Return (x, y) of the center of cell containing provided text 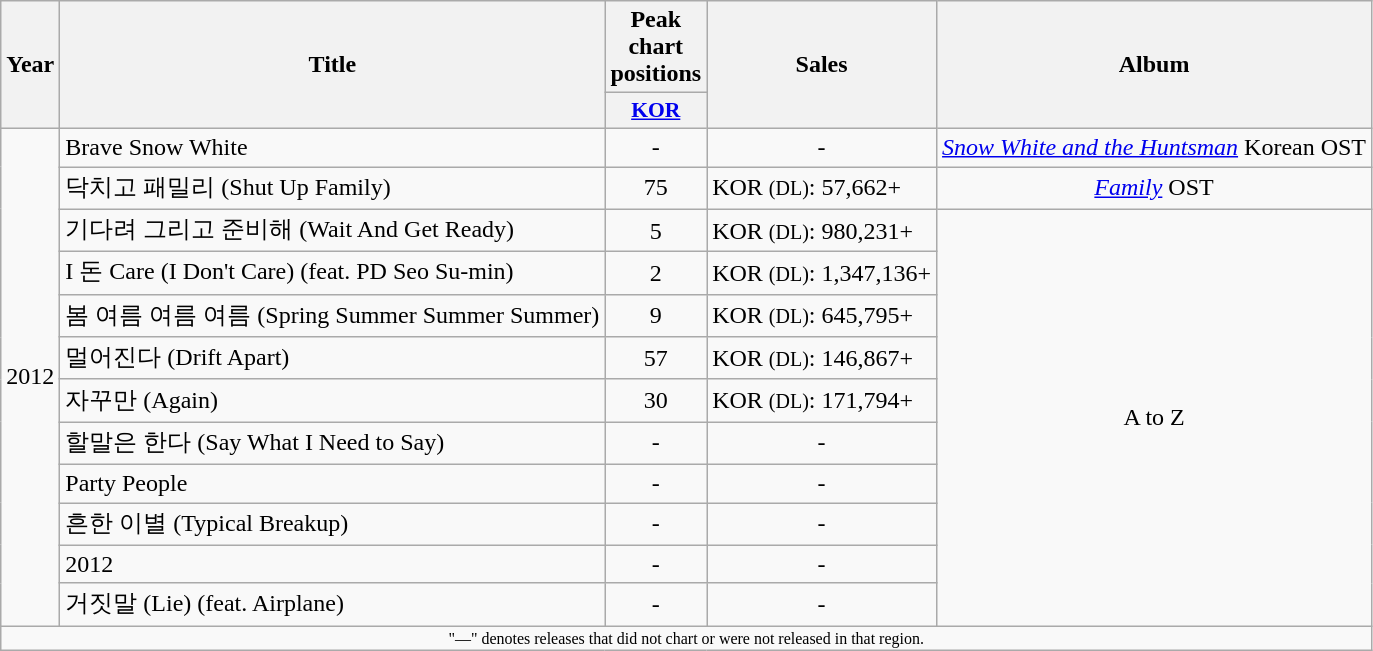
멀어진다 (Drift Apart) (332, 358)
KOR (DL): 980,231+ (822, 230)
Title (332, 65)
Sales (822, 65)
Snow White and the Huntsman Korean OST (1154, 147)
KOR (DL): 171,794+ (822, 400)
KOR (656, 111)
기다려 그리고 준비해 (Wait And Get Ready) (332, 230)
Peak chartpositions (656, 47)
거짓말 (Lie) (feat. Airplane) (332, 604)
Brave Snow White (332, 147)
Family OST (1154, 188)
KOR (DL): 645,795+ (822, 316)
2 (656, 274)
I 돈 Care (I Don't Care) (feat. PD Seo Su-min) (332, 274)
75 (656, 188)
30 (656, 400)
KOR (DL): 57,662+ (822, 188)
Party People (332, 483)
KOR (DL): 1,347,136+ (822, 274)
자꾸만 (Again) (332, 400)
봄 여름 여름 여름 (Spring Summer Summer Summer) (332, 316)
"—" denotes releases that did not chart or were not released in that region. (686, 638)
9 (656, 316)
5 (656, 230)
흔한 이별 (Typical Breakup) (332, 524)
할말은 한다 (Say What I Need to Say) (332, 444)
KOR (DL): 146,867+ (822, 358)
A to Z (1154, 418)
Album (1154, 65)
57 (656, 358)
Year (30, 65)
닥치고 패밀리 (Shut Up Family) (332, 188)
